Pinpoint the cell where the given text exists, returning its (x, y) midpoint coordinate. 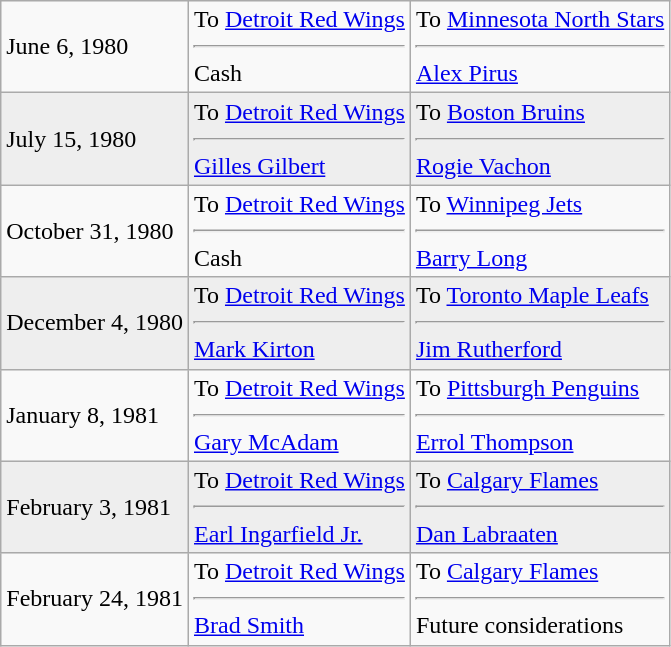
To Winnipeg JetsBarry Long (540, 231)
To Detroit Red WingsGary McAdam (299, 415)
To Calgary FlamesDan Labraaten (540, 507)
December 4, 1980 (95, 323)
To Detroit Red WingsGilles Gilbert (299, 139)
To Pittsburgh PenguinsErrol Thompson (540, 415)
To Calgary FlamesFuture considerations (540, 599)
To Detroit Red WingsBrad Smith (299, 599)
October 31, 1980 (95, 231)
To Minnesota North StarsAlex Pirus (540, 47)
July 15, 1980 (95, 139)
To Detroit Red WingsEarl Ingarfield Jr. (299, 507)
To Detroit Red WingsMark Kirton (299, 323)
January 8, 1981 (95, 415)
To Toronto Maple LeafsJim Rutherford (540, 323)
February 3, 1981 (95, 507)
June 6, 1980 (95, 47)
To Boston BruinsRogie Vachon (540, 139)
February 24, 1981 (95, 599)
